Return [X, Y] of the center of cell containing provided text 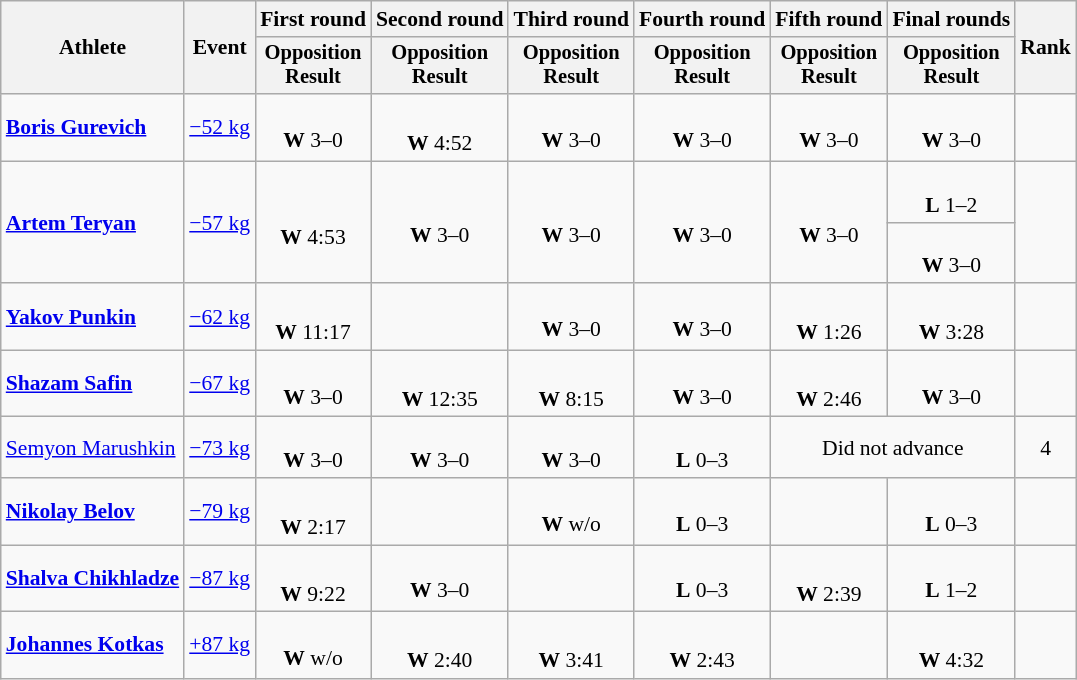
W 3:28 [951, 318]
W 11:17 [313, 318]
Fourth round [702, 19]
Did not advance [892, 448]
W 8:15 [571, 384]
Boris Gurevich [92, 128]
W 12:35 [440, 384]
W 2:17 [313, 512]
Athlete [92, 48]
First round [313, 19]
Third round [571, 19]
−73 kg [220, 448]
W 4:53 [313, 222]
Nikolay Belov [92, 512]
W 4:32 [951, 646]
W 9:22 [313, 578]
−62 kg [220, 318]
W 2:46 [828, 384]
+87 kg [220, 646]
Shazam Safin [92, 384]
−57 kg [220, 222]
W 1:26 [828, 318]
W 3:41 [571, 646]
4 [1046, 448]
Event [220, 48]
Johannes Kotkas [92, 646]
Second round [440, 19]
Rank [1046, 48]
Final rounds [951, 19]
−79 kg [220, 512]
Yakov Punkin [92, 318]
−87 kg [220, 578]
W 2:43 [702, 646]
W 4:52 [440, 128]
W 2:39 [828, 578]
−67 kg [220, 384]
Fifth round [828, 19]
−52 kg [220, 128]
W 2:40 [440, 646]
Artem Teryan [92, 222]
Shalva Chikhladze [92, 578]
Semyon Marushkin [92, 448]
